Locate the cell with the specified text and output its [X, Y] center coordinate. 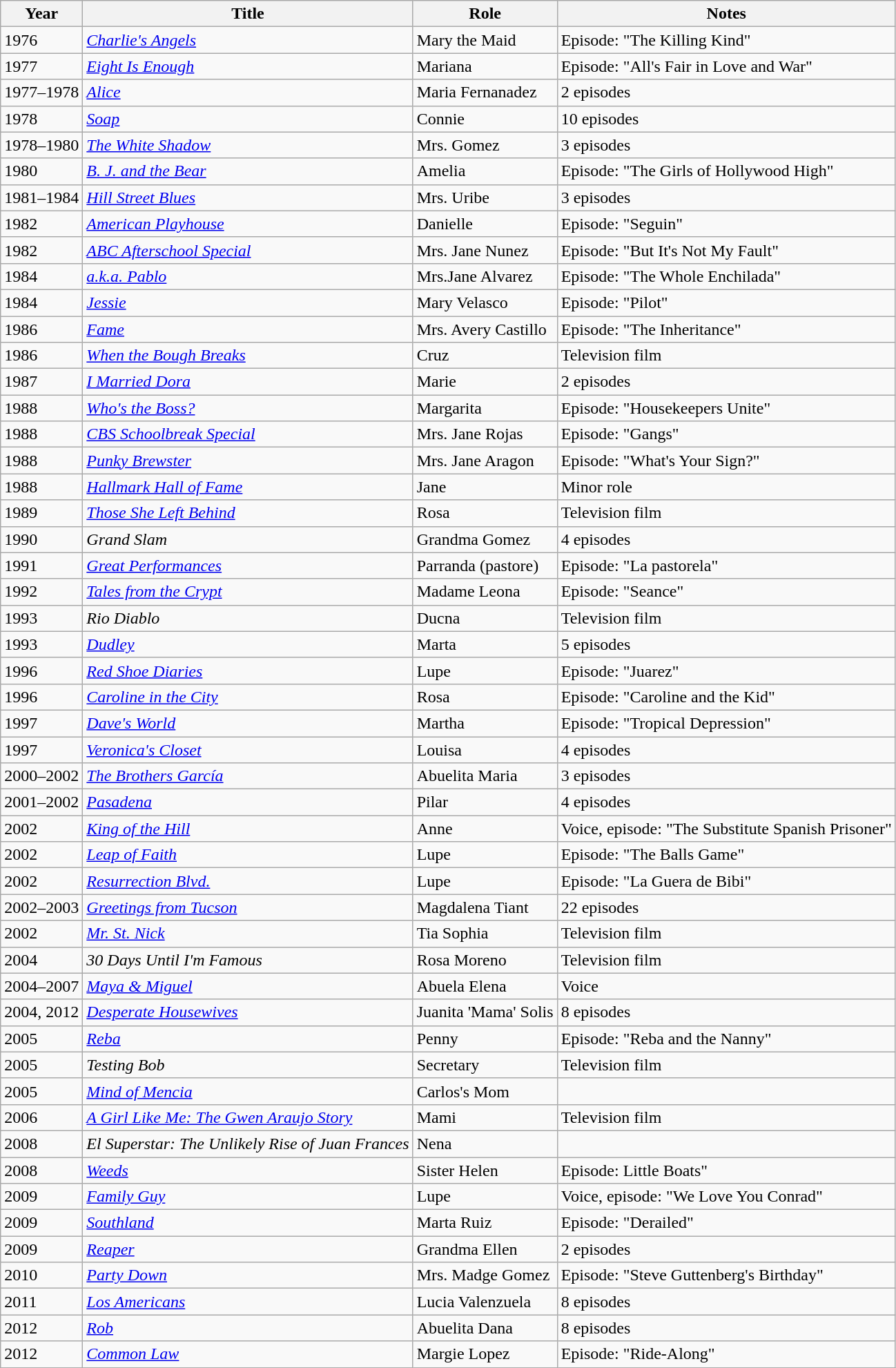
Mrs. Jane Aragon [485, 461]
Reaper [248, 1249]
Episode: "Seance" [726, 592]
1978–1980 [41, 145]
Common Law [248, 1354]
Episode: "The Whole Enchilada" [726, 276]
Rio Diablo [248, 618]
Dave's World [248, 723]
Veronica's Closet [248, 749]
1977 [41, 66]
Family Guy [248, 1197]
The Brothers García [248, 776]
1976 [41, 40]
Juanita 'Mama' Solis [485, 1012]
Pilar [485, 802]
1992 [41, 592]
Abuelita Dana [485, 1328]
1977–1978 [41, 93]
a.k.a. Pablo [248, 276]
30 Days Until I'm Famous [248, 960]
Marta Ruiz [485, 1223]
ABC Afterschool Special [248, 250]
Those She Left Behind [248, 513]
2010 [41, 1275]
Marie [485, 382]
2000–2002 [41, 776]
Episode: "The Inheritance" [726, 329]
Voice [726, 986]
Notes [726, 14]
A Girl Like Me: The Gwen Araujo Story [248, 1117]
Episode: "The Killing Kind" [726, 40]
1990 [41, 539]
Magdalena Tiant [485, 907]
Soap [248, 119]
Mary Velasco [485, 302]
Role [485, 14]
Lucia Valenzuela [485, 1302]
Resurrection Blvd. [248, 881]
Rob [248, 1328]
Penny [485, 1039]
Grand Slam [248, 539]
Episode: Little Boats" [726, 1170]
Cruz [485, 356]
1989 [41, 513]
2002–2003 [41, 907]
Amelia [485, 171]
Mariana [485, 66]
2001–2002 [41, 802]
Alice [248, 93]
Mrs. Madge Gomez [485, 1275]
Mrs.Jane Alvarez [485, 276]
2006 [41, 1117]
Dudley [248, 644]
Marta [485, 644]
Mrs. Jane Rojas [485, 434]
Title [248, 14]
Fame [248, 329]
Nena [485, 1144]
Connie [485, 119]
Episode: "The Balls Game" [726, 855]
Margarita [485, 408]
Episode: "But It's Not My Fault" [726, 250]
Abuelita Maria [485, 776]
Mr. St. Nick [248, 934]
Grandma Gomez [485, 539]
Who's the Boss? [248, 408]
Parranda (pastore) [485, 566]
Hallmark Hall of Fame [248, 487]
Episode: "What's Your Sign?" [726, 461]
Great Performances [248, 566]
2004–2007 [41, 986]
Reba [248, 1039]
Los Americans [248, 1302]
Testing Bob [248, 1065]
Episode: "Derailed" [726, 1223]
Episode: "All's Fair in Love and War" [726, 66]
Southland [248, 1223]
Mind of Mencia [248, 1091]
Mrs. Jane Nunez [485, 250]
Mary the Maid [485, 40]
2004, 2012 [41, 1012]
Anne [485, 829]
Episode: "Reba and the Nanny" [726, 1039]
Episode: "Pilot" [726, 302]
Episode: "La Guera de Bibi" [726, 881]
1981–1984 [41, 198]
Mrs. Avery Castillo [485, 329]
1991 [41, 566]
Jessie [248, 302]
Mrs. Uribe [485, 198]
Episode: "Ride-Along" [726, 1354]
Ducna [485, 618]
Sister Helen [485, 1170]
Greetings from Tucson [248, 907]
Punky Brewster [248, 461]
Episode: "Seguin" [726, 224]
American Playhouse [248, 224]
Pasadena [248, 802]
Eight Is Enough [248, 66]
Secretary [485, 1065]
Minor role [726, 487]
Tales from the Crypt [248, 592]
Episode: "Caroline and the Kid" [726, 697]
Episode: "Steve Guttenberg's Birthday" [726, 1275]
Maria Fernanadez [485, 93]
Margie Lopez [485, 1354]
El Superstar: The Unlikely Rise of Juan Frances [248, 1144]
Maya & Miguel [248, 986]
Leap of Faith [248, 855]
Voice, episode: "The Substitute Spanish Prisoner" [726, 829]
Tia Sophia [485, 934]
Desperate Housewives [248, 1012]
Episode: "The Girls of Hollywood High" [726, 171]
Abuela Elena [485, 986]
Weeds [248, 1170]
I Married Dora [248, 382]
Carlos's Mom [485, 1091]
Charlie's Angels [248, 40]
10 episodes [726, 119]
Caroline in the City [248, 697]
B. J. and the Bear [248, 171]
Voice, episode: "We Love You Conrad" [726, 1197]
2011 [41, 1302]
When the Bough Breaks [248, 356]
Madame Leona [485, 592]
Louisa [485, 749]
Danielle [485, 224]
Grandma Ellen [485, 1249]
22 episodes [726, 907]
Episode: "Gangs" [726, 434]
Episode: "Tropical Depression" [726, 723]
Episode: "Juarez" [726, 671]
CBS Schoolbreak Special [248, 434]
Mrs. Gomez [485, 145]
1978 [41, 119]
King of the Hill [248, 829]
Mami [485, 1117]
2004 [41, 960]
Hill Street Blues [248, 198]
Year [41, 14]
Rosa Moreno [485, 960]
The White Shadow [248, 145]
Episode: "La pastorela" [726, 566]
5 episodes [726, 644]
Jane [485, 487]
1987 [41, 382]
Red Shoe Diaries [248, 671]
1980 [41, 171]
Episode: "Housekeepers Unite" [726, 408]
Martha [485, 723]
Party Down [248, 1275]
